Identify which cell holds the provided text, then report its (x, y) central coordinate. 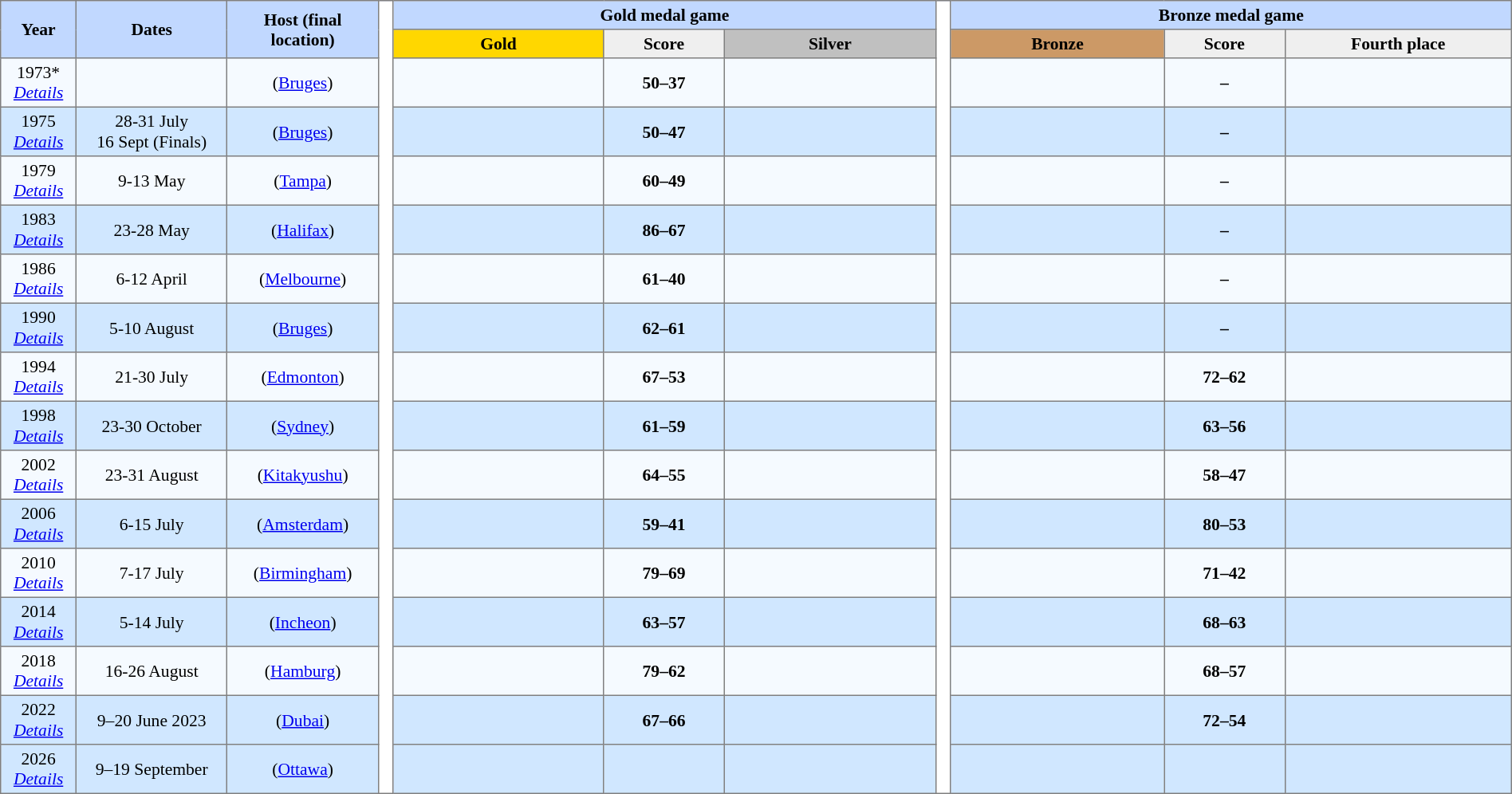
9-13 May (152, 181)
1998 Details (38, 426)
Host (final location) (303, 29)
Bronze (1057, 44)
61–40 (664, 279)
71–42 (1225, 573)
9–19 September (152, 769)
80–53 (1225, 524)
1975 Details (38, 132)
1986 Details (38, 279)
Year (38, 29)
(Birmingham) (303, 573)
62–61 (664, 328)
(Sydney) (303, 426)
1990 Details (38, 328)
(Ottawa) (303, 769)
67–53 (664, 377)
(Melbourne) (303, 279)
68–57 (1225, 671)
23-31 August (152, 475)
67–66 (664, 720)
16-26 August (152, 671)
(Halifax) (303, 230)
72–54 (1225, 720)
5-10 August (152, 328)
23-30 October (152, 426)
Fourth place (1398, 44)
68–63 (1225, 622)
6-12 April (152, 279)
7-17 July (152, 573)
(Incheon) (303, 622)
23-28 May (152, 230)
9–20 June 2023 (152, 720)
79–69 (664, 573)
Silver (829, 44)
72–62 (1225, 377)
Gold medal game (664, 15)
2002 Details (38, 475)
59–41 (664, 524)
1979 Details (38, 181)
2018 Details (38, 671)
(Amsterdam) (303, 524)
2022 Details (38, 720)
Bronze medal game (1231, 15)
50–37 (664, 83)
60–49 (664, 181)
6-15 July (152, 524)
Gold (498, 44)
(Kitakyushu) (303, 475)
1983 Details (38, 230)
64–55 (664, 475)
50–47 (664, 132)
79–62 (664, 671)
86–67 (664, 230)
61–59 (664, 426)
1994 Details (38, 377)
1973* Details (38, 83)
2026 Details (38, 769)
Dates (152, 29)
63–57 (664, 622)
2014 Details (38, 622)
5-14 July (152, 622)
28-31 July 16 Sept (Finals) (152, 132)
2006 Details (38, 524)
(Tampa) (303, 181)
(Hamburg) (303, 671)
21-30 July (152, 377)
2010 Details (38, 573)
(Edmonton) (303, 377)
(Dubai) (303, 720)
63–56 (1225, 426)
58–47 (1225, 475)
